Detect which cell encompasses the target text, then output its [X, Y] center coordinate. 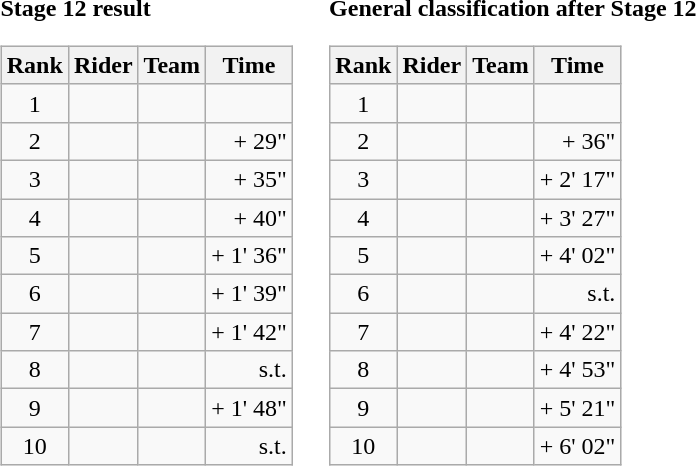
+ 1' 42" [250, 332]
+ 40" [250, 217]
+ 3' 27" [578, 217]
+ 4' 22" [578, 332]
+ 4' 02" [578, 256]
+ 35" [250, 179]
+ 29" [250, 141]
+ 2' 17" [578, 179]
+ 1' 39" [250, 294]
+ 4' 53" [578, 370]
+ 1' 36" [250, 256]
+ 1' 48" [250, 408]
+ 36" [578, 141]
+ 6' 02" [578, 446]
+ 5' 21" [578, 408]
